Extract the [x, y] coordinate from the center of the cell holding the provided text.  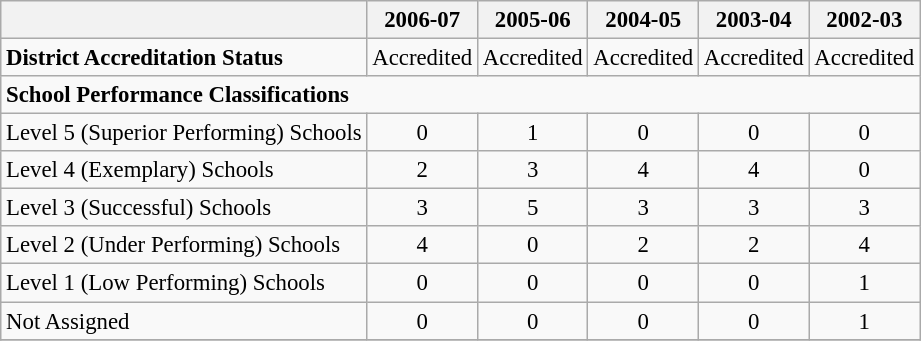
2003-04 [754, 20]
Level 5 (Superior Performing) Schools [184, 133]
District Accreditation Status [184, 58]
5 [532, 208]
Level 3 (Successful) Schools [184, 208]
Level 1 (Low Performing) Schools [184, 283]
2006-07 [422, 20]
2004-05 [644, 20]
School Performance Classifications [460, 95]
2005-06 [532, 20]
2002-03 [864, 20]
Not Assigned [184, 321]
Level 4 (Exemplary) Schools [184, 170]
Level 2 (Under Performing) Schools [184, 245]
